Determine the [X, Y] coordinate at the center of the cell enclosing the given text.  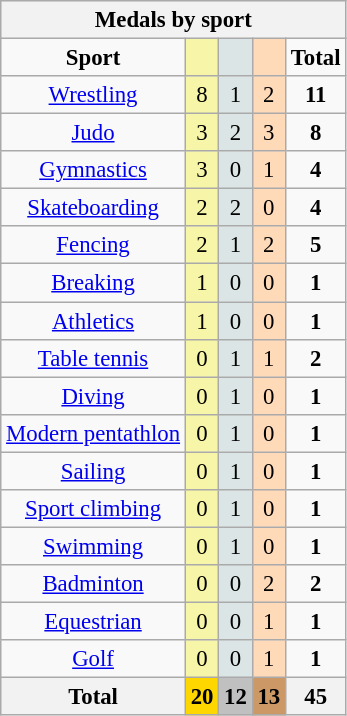
Sailing [94, 471]
Badminton [94, 584]
Gymnastics [94, 170]
12 [236, 697]
Modern pentathlon [94, 433]
20 [202, 697]
Wrestling [94, 95]
Golf [94, 659]
11 [315, 95]
5 [315, 245]
Table tennis [94, 358]
Diving [94, 396]
45 [315, 697]
Swimming [94, 546]
Equestrian [94, 621]
Fencing [94, 245]
Medals by sport [174, 20]
Skateboarding [94, 208]
Athletics [94, 321]
Breaking [94, 283]
Judo [94, 133]
Sport [94, 58]
Sport climbing [94, 509]
13 [268, 697]
